Extract the (X, Y) coordinate from the center of the cell holding the provided text.  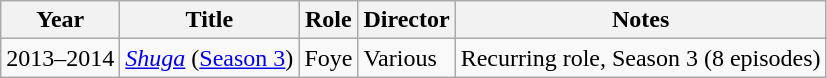
Year (60, 20)
Foye (328, 58)
Shuga (Season 3) (210, 58)
2013–2014 (60, 58)
Various (406, 58)
Title (210, 20)
Recurring role, Season 3 (8 episodes) (640, 58)
Role (328, 20)
Director (406, 20)
Notes (640, 20)
